For the text-containing cell, return its midpoint in (x, y) coordinate format. 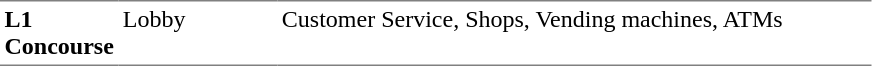
Lobby (198, 33)
Customer Service, Shops, Vending machines, ATMs (574, 33)
L1Concourse (59, 33)
